Find where the given text appears and provide that cell's center as (X, Y) coordinate. 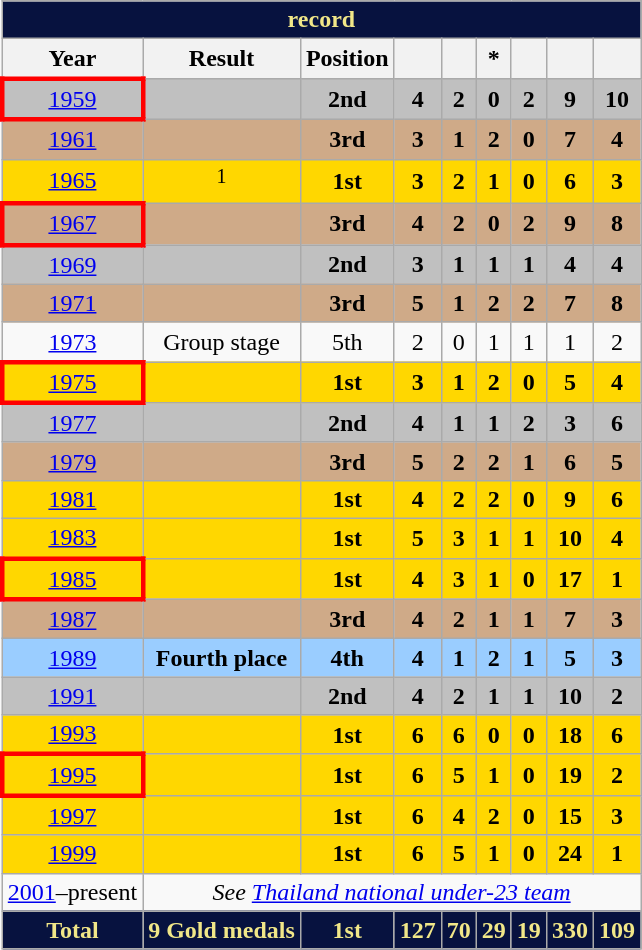
70 (458, 930)
1959 (72, 98)
29 (494, 930)
1989 (72, 658)
1961 (72, 139)
330 (570, 930)
5th (347, 342)
1983 (72, 539)
1975 (72, 382)
109 (616, 930)
Result (222, 59)
1993 (72, 735)
1969 (72, 265)
1965 (72, 182)
1967 (72, 224)
1997 (72, 815)
1981 (72, 499)
* (494, 59)
127 (418, 930)
9 Gold medals (222, 930)
15 (570, 815)
1971 (72, 303)
4th (347, 658)
Fourth place (222, 658)
1979 (72, 461)
Total (72, 930)
1991 (72, 696)
record (321, 20)
1999 (72, 854)
17 (570, 578)
See Thailand national under-23 team (392, 892)
1977 (72, 423)
1985 (72, 578)
2001–present (72, 892)
Position (347, 59)
1987 (72, 619)
1995 (72, 774)
18 (570, 735)
24 (570, 854)
Group stage (222, 342)
1973 (72, 342)
Year (72, 59)
